Locate the cell with the specified text and output its [X, Y] center coordinate. 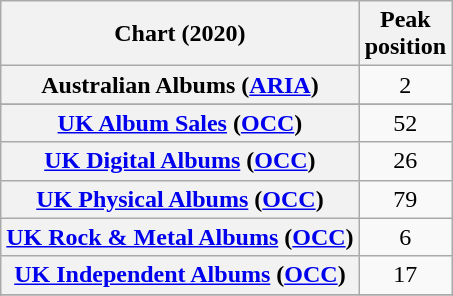
6 [405, 237]
Chart (2020) [180, 34]
Australian Albums (ARIA) [180, 85]
26 [405, 161]
UK Rock & Metal Albums (OCC) [180, 237]
UK Album Sales (OCC) [180, 123]
UK Digital Albums (OCC) [180, 161]
79 [405, 199]
17 [405, 275]
52 [405, 123]
2 [405, 85]
UK Independent Albums (OCC) [180, 275]
Peakposition [405, 34]
UK Physical Albums (OCC) [180, 199]
